Determine the (X, Y) coordinate at the center of the cell enclosing the given text.  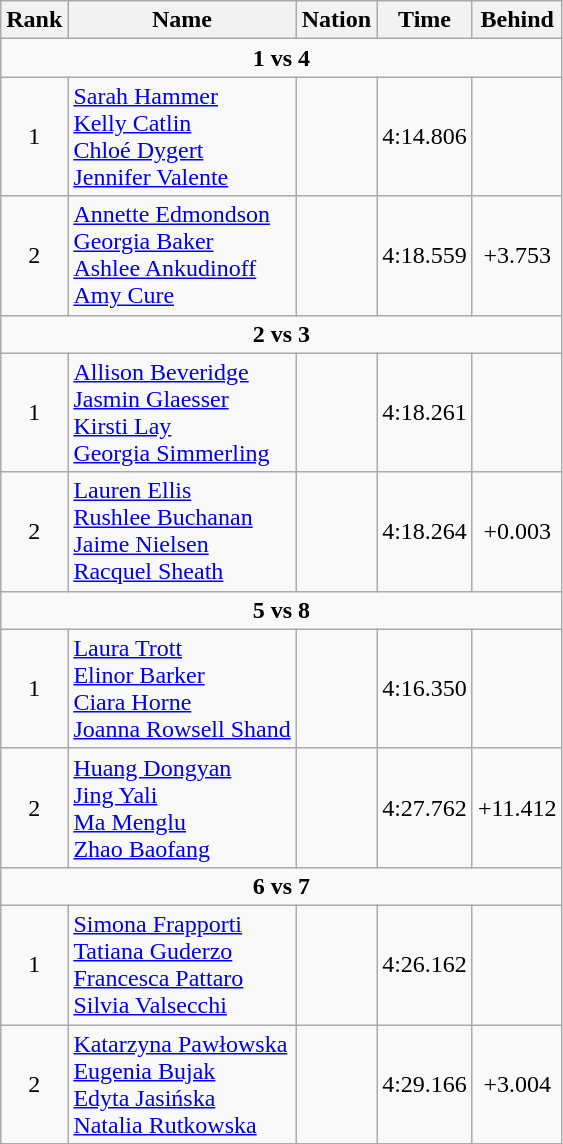
Simona FrapportiTatiana GuderzoFrancesca PattaroSilvia Valsecchi (182, 964)
+3.753 (517, 256)
Katarzyna PawłowskaEugenia BujakEdyta JasińskaNatalia Rutkowska (182, 1084)
Behind (517, 20)
4:18.559 (425, 256)
+0.003 (517, 532)
Rank (34, 20)
Nation (336, 20)
Name (182, 20)
Annette EdmondsonGeorgia BakerAshlee AnkudinoffAmy Cure (182, 256)
+11.412 (517, 808)
5 vs 8 (282, 610)
4:14.806 (425, 136)
4:29.166 (425, 1084)
1 vs 4 (282, 58)
Allison BeveridgeJasmin GlaesserKirsti LayGeorgia Simmerling (182, 412)
6 vs 7 (282, 886)
Sarah HammerKelly CatlinChloé DygertJennifer Valente (182, 136)
+3.004 (517, 1084)
4:18.264 (425, 532)
4:16.350 (425, 688)
4:26.162 (425, 964)
4:27.762 (425, 808)
2 vs 3 (282, 334)
Huang DongyanJing YaliMa MengluZhao Baofang (182, 808)
Laura TrottElinor BarkerCiara HorneJoanna Rowsell Shand (182, 688)
Time (425, 20)
4:18.261 (425, 412)
Lauren EllisRushlee BuchananJaime NielsenRacquel Sheath (182, 532)
